Capture the cell that displays the provided text and extract its [x, y] central coordinate. 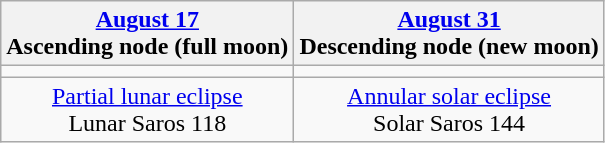
August 31Descending node (new moon) [449, 34]
Annular solar eclipseSolar Saros 144 [449, 110]
August 17Ascending node (full moon) [148, 34]
Partial lunar eclipseLunar Saros 118 [148, 110]
